Find where the given text appears and provide that cell's center as (x, y) coordinate. 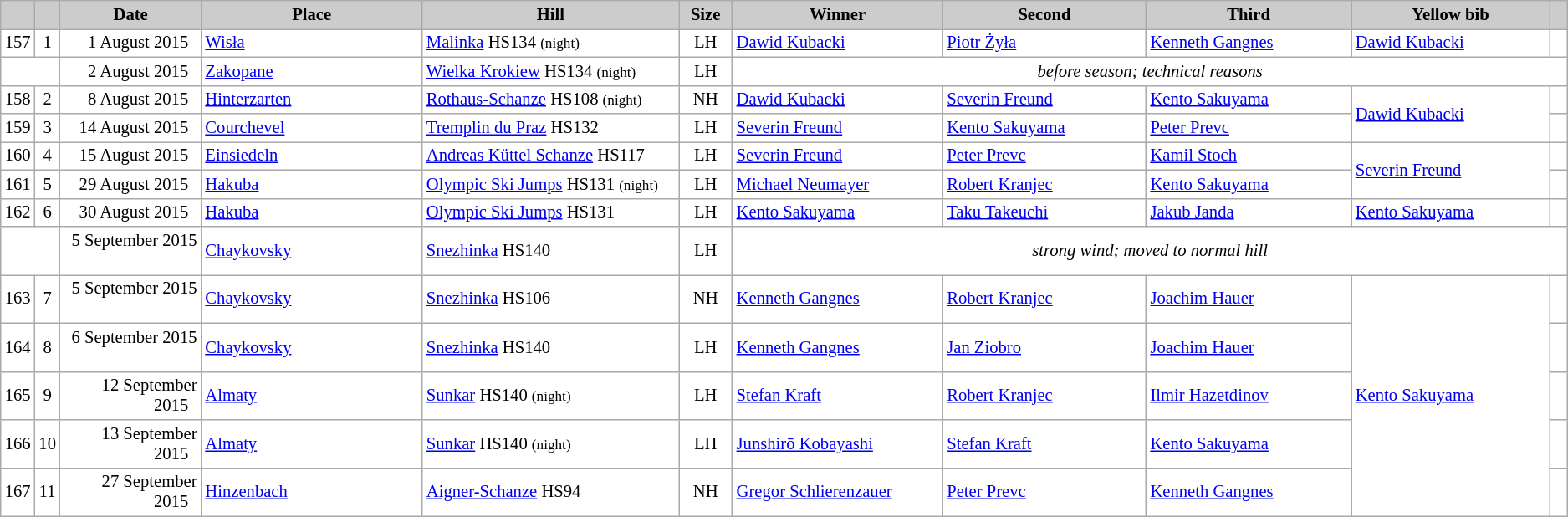
Malinka HS134 (night) (550, 43)
29 August 2015 (130, 184)
Aigner-Schanze HS94 (550, 492)
159 (18, 128)
2 (47, 100)
9 (47, 396)
Olympic Ski Jumps HS131 (550, 212)
161 (18, 184)
Wielka Krokiew HS134 (night) (550, 71)
Zakopane (311, 71)
Snezhinka HS106 (550, 299)
162 (18, 212)
Michael Neumayer (838, 184)
Taku Takeuchi (1044, 212)
8 August 2015 (130, 100)
158 (18, 100)
157 (18, 43)
164 (18, 347)
Jan Ziobro (1044, 347)
Olympic Ski Jumps HS131 (night) (550, 184)
Junshirō Kobayashi (838, 444)
Einsiedeln (311, 156)
strong wind; moved to normal hill (1151, 250)
166 (18, 444)
7 (47, 299)
Winner (838, 14)
Kamil Stoch (1249, 156)
12 September 2015 (130, 396)
1 August 2015 (130, 43)
before season; technical reasons (1151, 71)
2 August 2015 (130, 71)
6 September 2015 (130, 347)
30 August 2015 (130, 212)
Courchevel (311, 128)
163 (18, 299)
165 (18, 396)
Hinterzarten (311, 100)
Rothaus-Schanze HS108 (night) (550, 100)
Wisła (311, 43)
1 (47, 43)
Second (1044, 14)
Size (706, 14)
8 (47, 347)
160 (18, 156)
Hill (550, 14)
6 (47, 212)
3 (47, 128)
167 (18, 492)
Gregor Schlierenzauer (838, 492)
15 August 2015 (130, 156)
Third (1249, 14)
Date (130, 14)
Hinzenbach (311, 492)
Ilmir Hazetdinov (1249, 396)
Tremplin du Praz HS132 (550, 128)
5 (47, 184)
4 (47, 156)
Place (311, 14)
Jakub Janda (1249, 212)
Andreas Küttel Schanze HS117 (550, 156)
Piotr Żyła (1044, 43)
Yellow bib (1450, 14)
14 August 2015 (130, 128)
27 September 2015 (130, 492)
13 September 2015 (130, 444)
11 (47, 492)
10 (47, 444)
